Capture the cell that displays the provided text and extract its (X, Y) central coordinate. 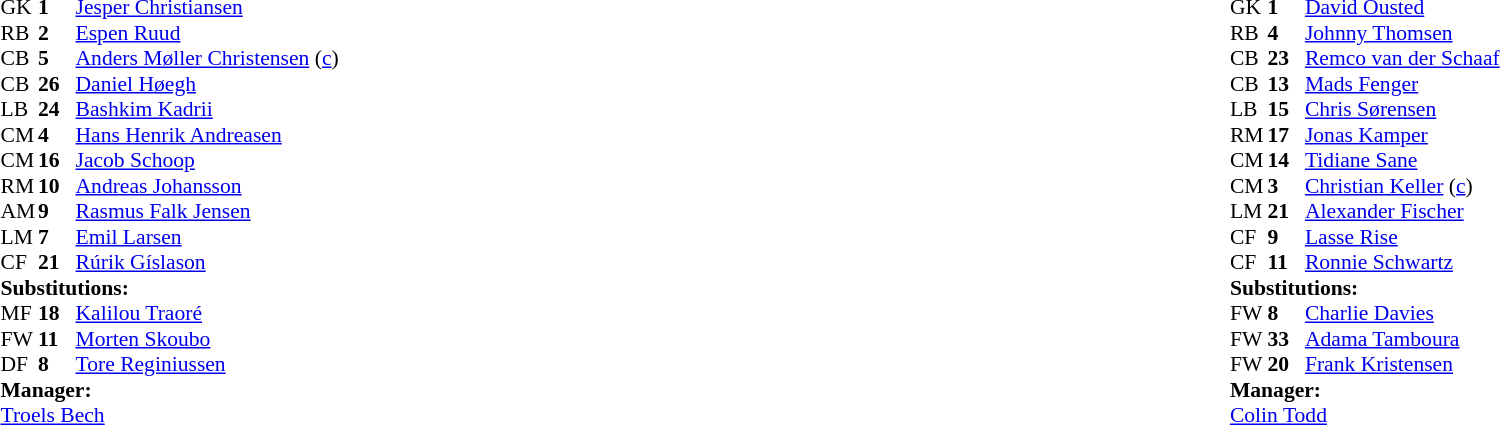
13 (1286, 84)
10 (57, 186)
5 (57, 59)
18 (57, 313)
33 (1286, 339)
24 (57, 109)
Ronnie Schwartz (1402, 263)
3 (1286, 186)
2 (57, 33)
Anders Møller Christensen (c) (208, 59)
Kalilou Traoré (208, 313)
Mads Fenger (1402, 84)
Hans Henrik Andreasen (208, 135)
Lasse Rise (1402, 237)
Adama Tamboura (1402, 339)
Alexander Fischer (1402, 211)
Charlie Davies (1402, 313)
Espen Ruud (208, 33)
23 (1286, 59)
Tidiane Sane (1402, 161)
16 (57, 161)
26 (57, 84)
20 (1286, 365)
Rúrik Gíslason (208, 263)
Johnny Thomsen (1402, 33)
MF (19, 313)
Rasmus Falk Jensen (208, 211)
Morten Skoubo (208, 339)
Jacob Schoop (208, 161)
Tore Reginiussen (208, 365)
Remco van der Schaaf (1402, 59)
15 (1286, 109)
Bashkim Kadrii (208, 109)
Daniel Høegh (208, 84)
Frank Kristensen (1402, 365)
Chris Sørensen (1402, 109)
Jonas Kamper (1402, 135)
DF (19, 365)
7 (57, 237)
17 (1286, 135)
Emil Larsen (208, 237)
AM (19, 211)
Andreas Johansson (208, 186)
Christian Keller (c) (1402, 186)
14 (1286, 161)
